Search for the cell housing the specified text and yield its [X, Y] center coordinate. 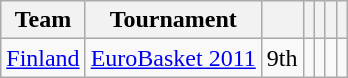
Team [43, 20]
Finland [43, 58]
9th [282, 58]
EuroBasket 2011 [173, 58]
Tournament [173, 20]
